Search for the cell housing the specified text and yield its [x, y] center coordinate. 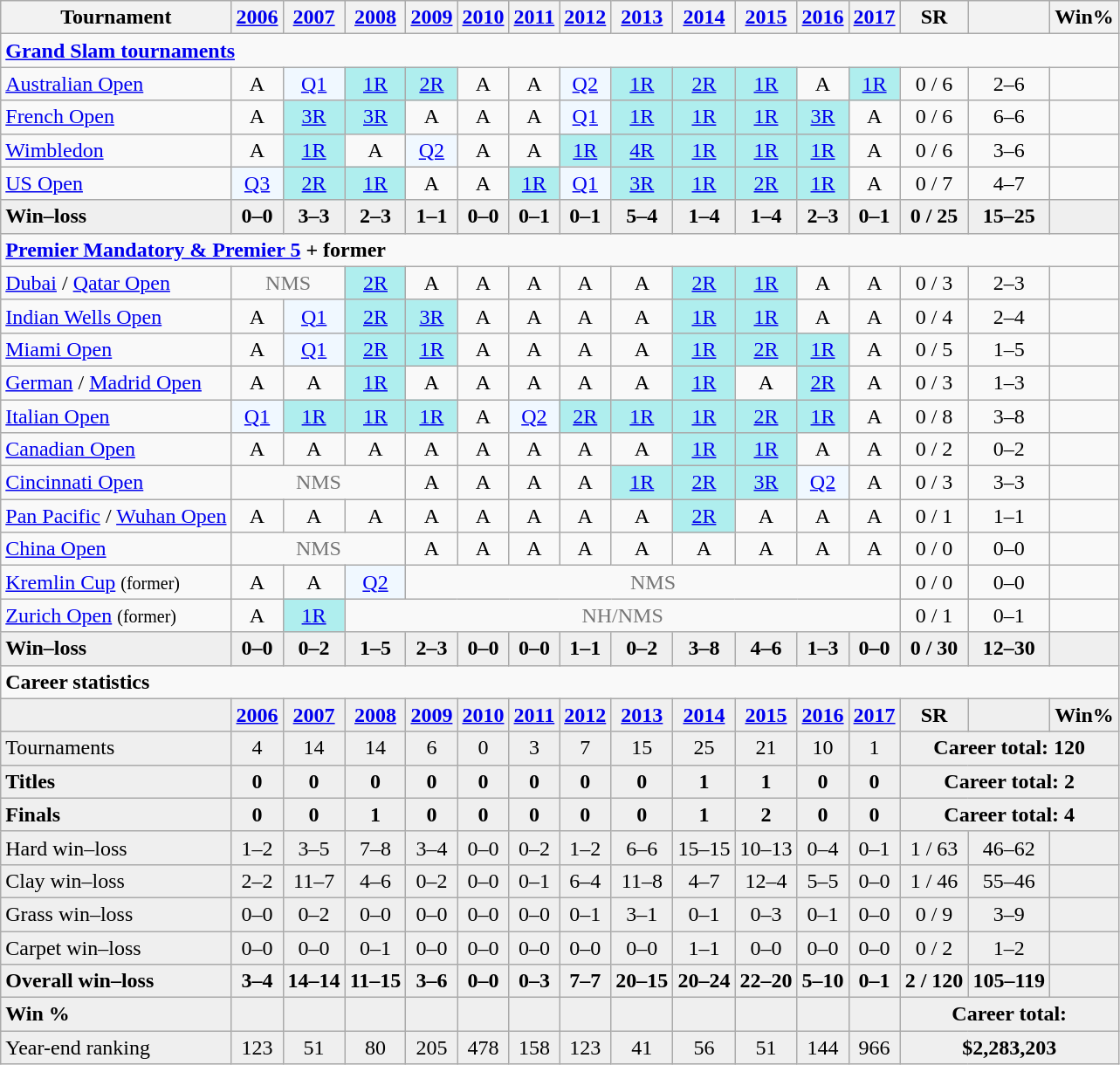
Overall win–loss [116, 981]
12–30 [1009, 649]
6 [431, 748]
Dubai / Qatar Open [116, 283]
15–25 [1009, 216]
Tournaments [116, 748]
15 [642, 748]
Tournament [116, 17]
20–15 [642, 981]
2–4 [1009, 316]
15–15 [704, 848]
3–1 [642, 914]
China Open [116, 549]
Grand Slam tournaments [560, 51]
14–14 [314, 981]
Clay win–loss [116, 881]
5–5 [822, 881]
7 [585, 748]
Cincinnati Open [116, 483]
Career total: 2 [1009, 781]
Career statistics [560, 682]
2–6 [1009, 84]
Kremlin Cup (former) [116, 582]
4 [257, 748]
56 [704, 1048]
105–119 [1009, 981]
Career total: 4 [1009, 814]
0 / 7 [934, 183]
80 [375, 1048]
Canadian Open [116, 450]
11–15 [375, 981]
158 [534, 1048]
2–2 [257, 881]
Career total: [1009, 1014]
0 / 5 [934, 349]
Italian Open [116, 416]
0 / 4 [934, 316]
French Open [116, 117]
205 [431, 1048]
Grass win–loss [116, 914]
Miami Open [116, 349]
$2,283,203 [1009, 1048]
20–24 [704, 981]
Hard win–loss [116, 848]
US Open [116, 183]
Premier Mandatory & Premier 5 + former [560, 250]
0 / 30 [934, 649]
3 [534, 748]
12–4 [766, 881]
3–5 [314, 848]
5–4 [642, 216]
2 / 120 [934, 981]
25 [704, 748]
144 [822, 1048]
Career total: 120 [1009, 748]
3–9 [1009, 914]
German / Madrid Open [116, 382]
0 / 9 [934, 914]
2 [766, 814]
NH/NMS [622, 615]
46–62 [1009, 848]
Q3 [257, 183]
Wimbledon [116, 150]
Australian Open [116, 84]
Finals [116, 814]
Win % [116, 1014]
0 / 8 [934, 416]
Year-end ranking [116, 1048]
Carpet win–loss [116, 947]
4R [642, 150]
41 [642, 1048]
0 / 25 [934, 216]
966 [875, 1048]
6–4 [585, 881]
10–13 [766, 848]
22–20 [766, 981]
10 [822, 748]
21 [766, 748]
11–8 [642, 881]
5–10 [822, 981]
Indian Wells Open [116, 316]
Pan Pacific / Wuhan Open [116, 516]
1 / 63 [934, 848]
Titles [116, 781]
0–4 [822, 848]
Zurich Open (former) [116, 615]
55–46 [1009, 881]
7–8 [375, 848]
11–7 [314, 881]
7–7 [585, 981]
478 [484, 1048]
1 / 46 [934, 881]
